Return the (X, Y) coordinate for the center point of the cell that contains the specified text.  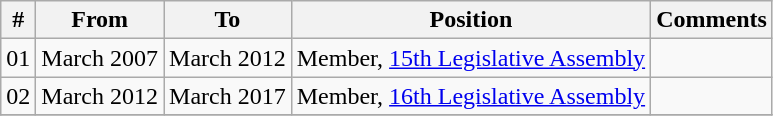
March 2017 (228, 96)
Position (470, 20)
Member, 15th Legislative Assembly (470, 58)
01 (18, 58)
Member, 16th Legislative Assembly (470, 96)
March 2007 (100, 58)
Comments (712, 20)
02 (18, 96)
From (100, 20)
# (18, 20)
To (228, 20)
